From the cell containing the given text, extract its center point as [x, y] coordinate. 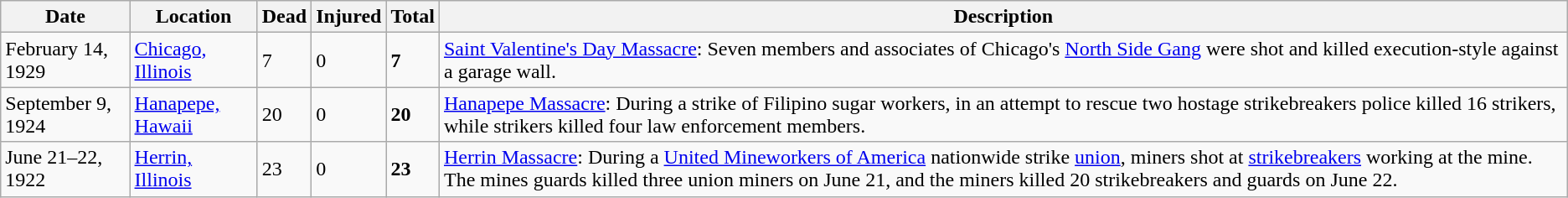
Injured [348, 17]
September 9, 1924 [65, 114]
Herrin, Illinois [193, 169]
Location [193, 17]
Total [413, 17]
Date [65, 17]
February 14, 1929 [65, 60]
Saint Valentine's Day Massacre: Seven members and associates of Chicago's North Side Gang were shot and killed execution-style against a garage wall. [1003, 60]
Dead [284, 17]
Hanapepe, Hawaii [193, 114]
June 21–22, 1922 [65, 169]
Description [1003, 17]
Chicago, Illinois [193, 60]
